Capture the cell that displays the provided text and extract its (X, Y) central coordinate. 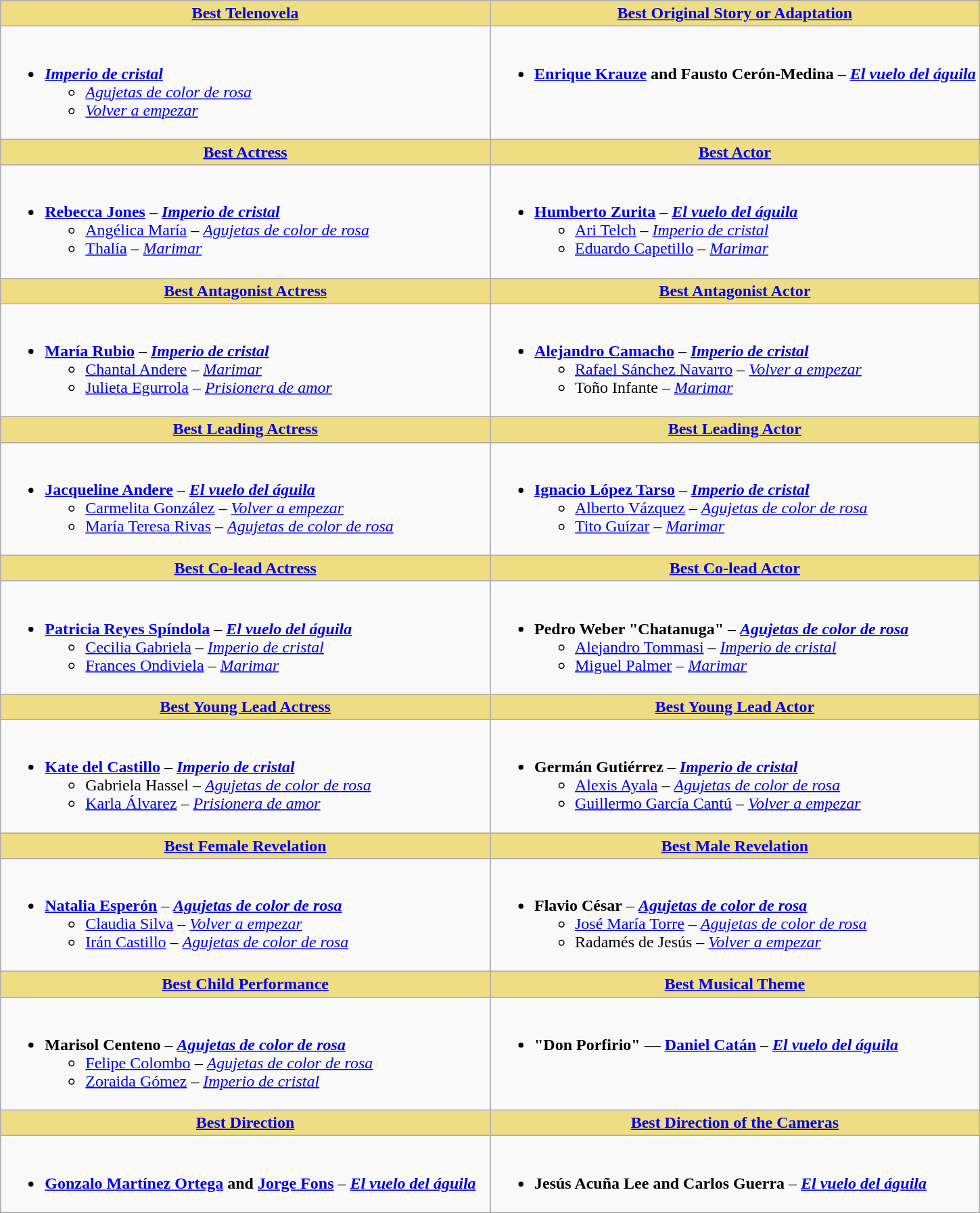
Best Actress (246, 152)
Flavio César – Agujetas de color de rosaJosé María Torre – Agujetas de color de rosaRadamés de Jesús – Volver a empezar (734, 915)
Ignacio López Tarso – Imperio de cristalAlberto Vázquez – Agujetas de color de rosaTito Guízar – Marimar (734, 499)
Patricia Reyes Spíndola – El vuelo del águilaCecilia Gabriela – Imperio de cristalFrances Ondiviela – Marimar (246, 637)
Humberto Zurita – El vuelo del águilaAri Telch – Imperio de cristalEduardo Capetillo – Marimar (734, 222)
Kate del Castillo – Imperio de cristalGabriela Hassel – Agujetas de color de rosaKarla Álvarez – Prisionera de amor (246, 776)
Best Original Story or Adaptation (734, 14)
Best Young Lead Actor (734, 707)
Best Leading Actor (734, 429)
Best Co-lead Actress (246, 568)
"Don Porfirio" — Daniel Catán – El vuelo del águila (734, 1053)
Alejandro Camacho – Imperio de cristalRafael Sánchez Navarro – Volver a empezarToño Infante – Marimar (734, 360)
Best Leading Actress (246, 429)
Germán Gutiérrez – Imperio de cristalAlexis Ayala – Agujetas de color de rosaGuillermo García Cantú – Volver a empezar (734, 776)
Best Male Revelation (734, 846)
Enrique Krauze and Fausto Cerón-Medina – El vuelo del águila (734, 82)
Best Co-lead Actor (734, 568)
Rebecca Jones – Imperio de cristalAngélica María – Agujetas de color de rosaThalía – Marimar (246, 222)
Best Direction of the Cameras (734, 1123)
Best Child Performance (246, 984)
Best Young Lead Actress (246, 707)
Best Direction (246, 1123)
Pedro Weber "Chatanuga" – Agujetas de color de rosaAlejandro Tommasi – Imperio de cristalMiguel Palmer – Marimar (734, 637)
Gonzalo Martínez Ortega and Jorge Fons – El vuelo del águila (246, 1174)
Best Musical Theme (734, 984)
Marisol Centeno – Agujetas de color de rosaFelipe Colombo – Agujetas de color de rosaZoraida Gómez – Imperio de cristal (246, 1053)
Best Female Revelation (246, 846)
Best Antagonist Actress (246, 291)
Best Telenovela (246, 14)
Best Actor (734, 152)
María Rubio – Imperio de cristalChantal Andere – MarimarJulieta Egurrola – Prisionera de amor (246, 360)
Natalia Esperón – Agujetas de color de rosaClaudia Silva – Volver a empezarIrán Castillo – Agujetas de color de rosa (246, 915)
Imperio de cristalAgujetas de color de rosaVolver a empezar (246, 82)
Jesús Acuña Lee and Carlos Guerra – El vuelo del águila (734, 1174)
Jacqueline Andere – El vuelo del águilaCarmelita González – Volver a empezarMaría Teresa Rivas – Agujetas de color de rosa (246, 499)
Best Antagonist Actor (734, 291)
